Search for the cell housing the specified text and yield its (X, Y) center coordinate. 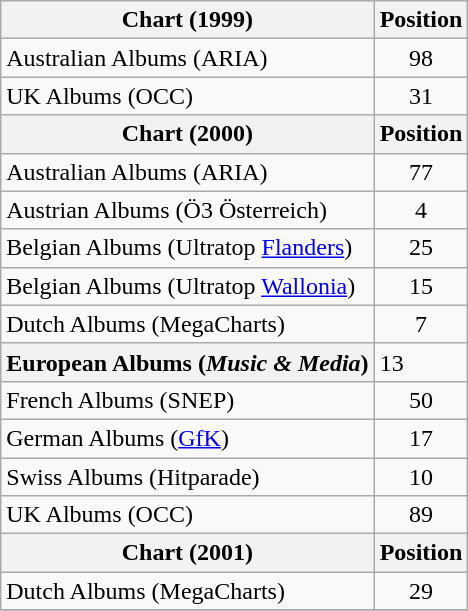
Chart (1999) (188, 20)
50 (421, 400)
Austrian Albums (Ö3 Österreich) (188, 210)
Chart (2000) (188, 134)
13 (421, 362)
15 (421, 286)
89 (421, 515)
31 (421, 96)
25 (421, 248)
77 (421, 172)
Belgian Albums (Ultratop Flanders) (188, 248)
Chart (2001) (188, 553)
German Albums (GfK) (188, 438)
French Albums (SNEP) (188, 400)
Belgian Albums (Ultratop Wallonia) (188, 286)
98 (421, 58)
29 (421, 591)
10 (421, 477)
Swiss Albums (Hitparade) (188, 477)
7 (421, 324)
17 (421, 438)
4 (421, 210)
European Albums (Music & Media) (188, 362)
